Extract the [x, y] coordinate from the center of the cell holding the provided text.  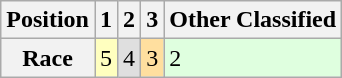
1 [106, 20]
Position [48, 20]
Other Classified [253, 20]
5 [106, 58]
Race [48, 58]
4 [130, 58]
